Capture the cell that displays the provided text and extract its (X, Y) central coordinate. 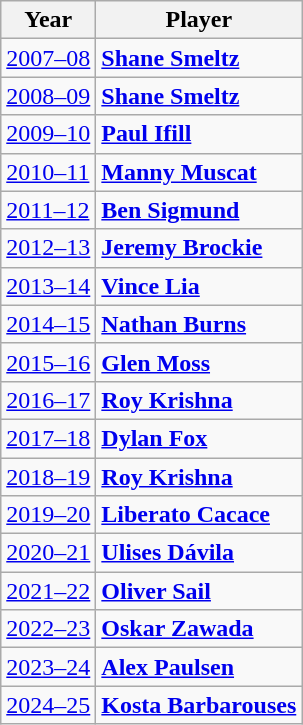
Year (48, 20)
2020–21 (48, 553)
Ulises Dávila (199, 553)
Jeremy Brockie (199, 248)
2024–25 (48, 705)
2009–10 (48, 134)
2018–19 (48, 477)
Alex Paulsen (199, 667)
2012–13 (48, 248)
2013–14 (48, 286)
Kosta Barbarouses (199, 705)
Glen Moss (199, 362)
2007–08 (48, 58)
Oskar Zawada (199, 629)
2017–18 (48, 438)
Manny Muscat (199, 172)
2016–17 (48, 400)
Oliver Sail (199, 591)
Paul Ifill (199, 134)
2008–09 (48, 96)
2010–11 (48, 172)
2023–24 (48, 667)
Dylan Fox (199, 438)
Liberato Cacace (199, 515)
Vince Lia (199, 286)
Ben Sigmund (199, 210)
Player (199, 20)
2011–12 (48, 210)
2014–15 (48, 324)
Nathan Burns (199, 324)
2015–16 (48, 362)
2021–22 (48, 591)
2019–20 (48, 515)
2022–23 (48, 629)
